From the cell containing the given text, extract its center point as (X, Y) coordinate. 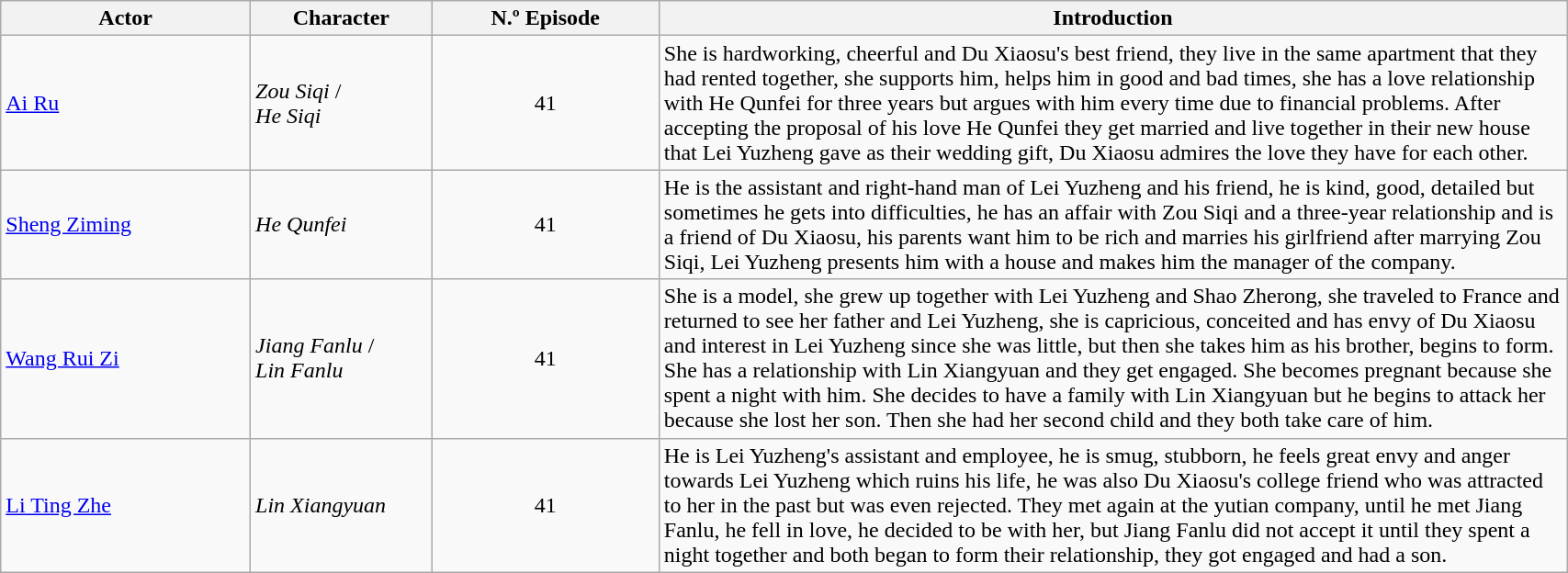
Character (342, 18)
Ai Ru (126, 103)
Actor (126, 18)
Introduction (1112, 18)
He Qunfei (342, 224)
Zou Siqi /He Siqi (342, 103)
Lin Xiangyuan (342, 505)
Wang Rui Zi (126, 358)
N.º Episode (546, 18)
Sheng Ziming (126, 224)
Li Ting Zhe (126, 505)
Jiang Fanlu /Lin Fanlu (342, 358)
